Extract the [x, y] coordinate from the center of the cell holding the provided text.  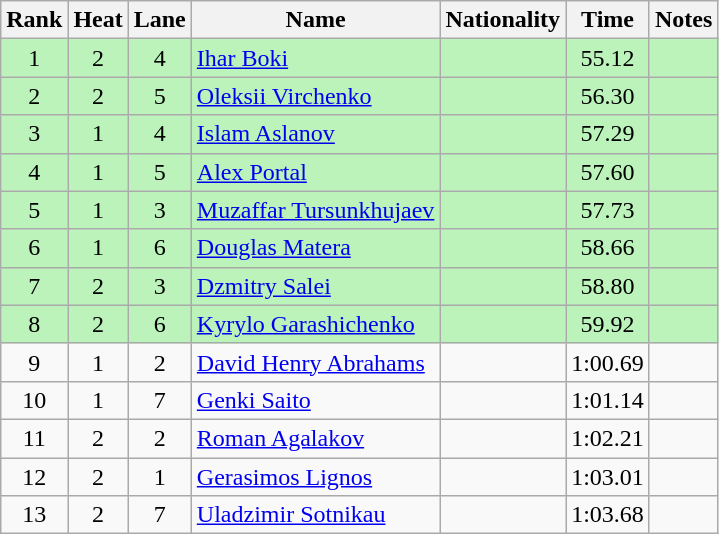
Notes [683, 20]
David Henry Abrahams [316, 362]
9 [34, 362]
Kyrylo Garashichenko [316, 324]
55.12 [608, 58]
Muzaffar Tursunkhujaev [316, 210]
57.60 [608, 172]
Genki Saito [316, 400]
Islam Aslanov [316, 134]
Gerasimos Lignos [316, 477]
Roman Agalakov [316, 438]
58.80 [608, 286]
11 [34, 438]
56.30 [608, 96]
1:03.01 [608, 477]
1:00.69 [608, 362]
1:02.21 [608, 438]
58.66 [608, 248]
1:01.14 [608, 400]
Heat [98, 20]
8 [34, 324]
57.73 [608, 210]
Uladzimir Sotnikau [316, 515]
Nationality [503, 20]
Ihar Boki [316, 58]
13 [34, 515]
Rank [34, 20]
12 [34, 477]
Douglas Matera [316, 248]
Oleksii Virchenko [316, 96]
10 [34, 400]
Alex Portal [316, 172]
Name [316, 20]
Lane [160, 20]
57.29 [608, 134]
Time [608, 20]
Dzmitry Salei [316, 286]
1:03.68 [608, 515]
59.92 [608, 324]
